From the cell containing the given text, extract its center point as (X, Y) coordinate. 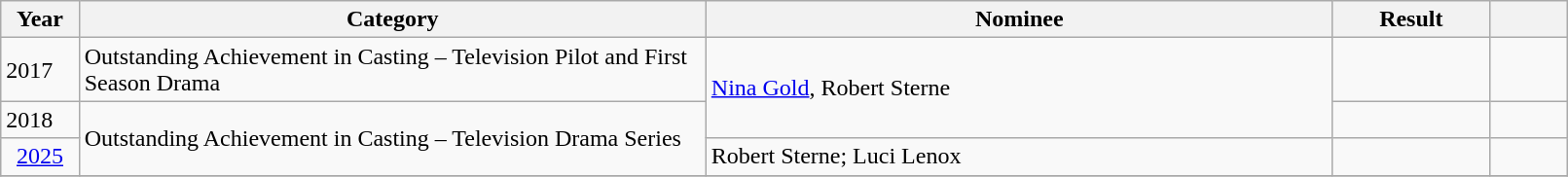
Outstanding Achievement in Casting – Television Pilot and First Season Drama (392, 70)
Robert Sterne; Luci Lenox (1019, 157)
Year (40, 19)
2018 (40, 120)
Category (392, 19)
2017 (40, 70)
Nina Gold, Robert Sterne (1019, 88)
Outstanding Achievement in Casting – Television Drama Series (392, 138)
2025 (40, 157)
Result (1411, 19)
Nominee (1019, 19)
